Extract the (X, Y) coordinate from the center of the cell holding the provided text.  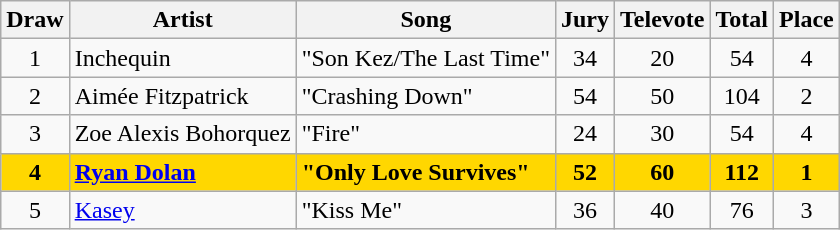
Aimée Fitzpatrick (182, 96)
36 (584, 210)
Jury (584, 20)
Televote (662, 20)
60 (662, 172)
52 (584, 172)
"Only Love Survives" (426, 172)
"Fire" (426, 134)
50 (662, 96)
104 (742, 96)
Place (807, 20)
Song (426, 20)
Artist (182, 20)
30 (662, 134)
Kasey (182, 210)
Draw (35, 20)
5 (35, 210)
20 (662, 58)
Inchequin (182, 58)
24 (584, 134)
Zoe Alexis Bohorquez (182, 134)
"Crashing Down" (426, 96)
76 (742, 210)
"Son Kez/The Last Time" (426, 58)
Total (742, 20)
40 (662, 210)
Ryan Dolan (182, 172)
34 (584, 58)
"Kiss Me" (426, 210)
112 (742, 172)
